Return (X, Y) of the center of cell containing provided text 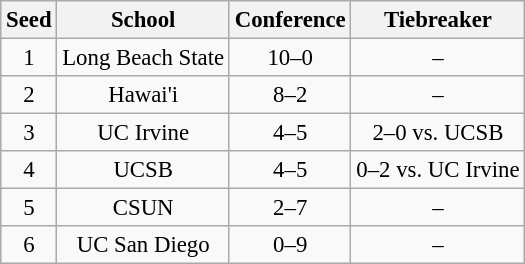
10–0 (290, 58)
UC San Diego (144, 245)
Hawai'i (144, 95)
6 (29, 245)
2–0 vs. UCSB (438, 133)
2–7 (290, 208)
4 (29, 170)
3 (29, 133)
1 (29, 58)
0–2 vs. UC Irvine (438, 170)
CSUN (144, 208)
Conference (290, 20)
Tiebreaker (438, 20)
5 (29, 208)
Seed (29, 20)
School (144, 20)
2 (29, 95)
UCSB (144, 170)
8–2 (290, 95)
Long Beach State (144, 58)
UC Irvine (144, 133)
0–9 (290, 245)
